Return the [x, y] coordinate for the center point of the cell that contains the specified text.  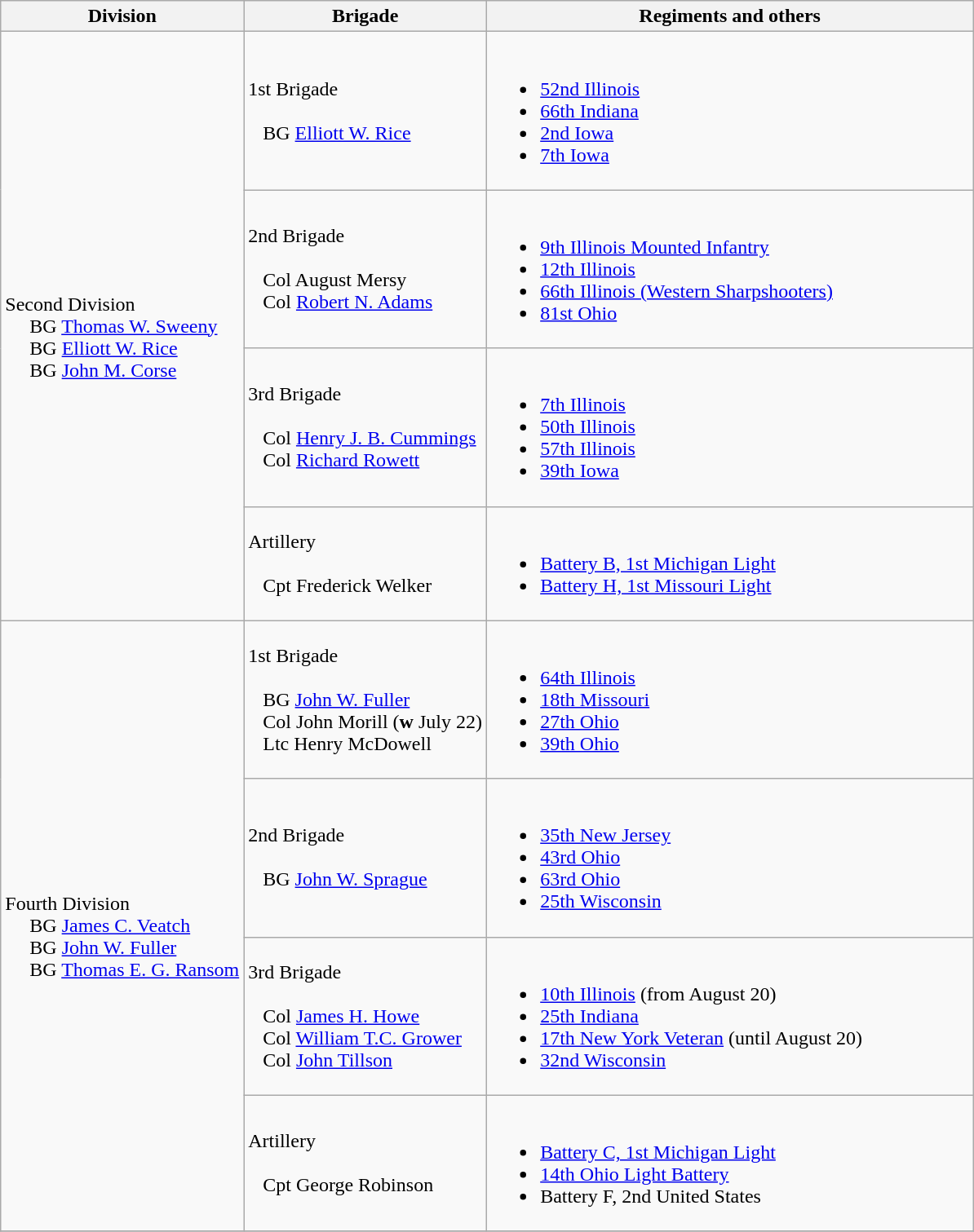
Artillery Cpt Frederick Welker [365, 563]
10th Illinois (from August 20)25th Indiana17th New York Veteran (until August 20)32nd Wisconsin [730, 1016]
2nd Brigade Col August Mersy Col Robert N. Adams [365, 269]
3rd Brigade Col Henry J. B. Cummings Col Richard Rowett [365, 427]
Battery B, 1st Michigan LightBattery H, 1st Missouri Light [730, 563]
3rd Brigade Col James H. Howe Col William T.C. Grower Col John Tillson [365, 1016]
Fourth Division BG James C. Veatch BG John W. Fuller BG Thomas E. G. Ransom [122, 926]
Second Division BG Thomas W. Sweeny BG Elliott W. Rice BG John M. Corse [122, 326]
64th Illinois18th Missouri27th Ohio39th Ohio [730, 700]
Brigade [365, 16]
Regiments and others [730, 16]
1st Brigade BG Elliott W. Rice [365, 111]
1st Brigade BG John W. Fuller Col John Morill (w July 22) Ltc Henry McDowell [365, 700]
52nd Illinois66th Indiana2nd Iowa7th Iowa [730, 111]
Division [122, 16]
9th Illinois Mounted Infantry12th Illinois66th Illinois (Western Sharpshooters)81st Ohio [730, 269]
35th New Jersey43rd Ohio63rd Ohio25th Wisconsin [730, 858]
7th Illinois50th Illinois57th Illinois39th Iowa [730, 427]
Battery C, 1st Michigan Light14th Ohio Light BatteryBattery F, 2nd United States [730, 1163]
Artillery Cpt George Robinson [365, 1163]
2nd Brigade BG John W. Sprague [365, 858]
